From the cell containing the given text, extract its center point as [x, y] coordinate. 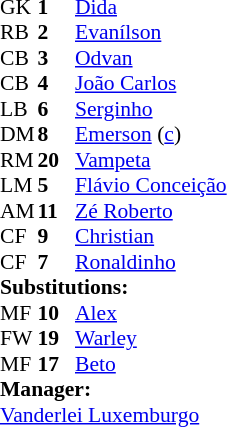
Manager: [114, 389]
20 [57, 160]
19 [57, 339]
Christian [151, 237]
11 [57, 211]
5 [57, 185]
LB [19, 109]
Substitutions: [114, 287]
Odvan [151, 58]
Beto [151, 364]
Evanílson [151, 33]
Flávio Conceição [151, 185]
17 [57, 364]
7 [57, 262]
LM [19, 185]
AM [19, 211]
3 [57, 58]
Vampeta [151, 160]
Alex [151, 313]
8 [57, 135]
6 [57, 109]
Warley [151, 339]
DM [19, 135]
RB [19, 33]
9 [57, 237]
Ronaldinho [151, 262]
Zé Roberto [151, 211]
10 [57, 313]
Serginho [151, 109]
2 [57, 33]
RM [19, 160]
FW [19, 339]
Emerson (c) [151, 135]
João Carlos [151, 83]
4 [57, 83]
